Determine the (X, Y) coordinate at the center of the cell enclosing the given text.  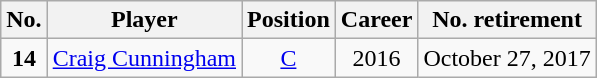
No. (24, 20)
Position (289, 20)
C (289, 58)
Career (376, 20)
October 27, 2017 (507, 58)
Player (144, 20)
14 (24, 58)
2016 (376, 58)
Craig Cunningham (144, 58)
No. retirement (507, 20)
